Provide the [X, Y] coordinate of the cell's center where the given text is located.  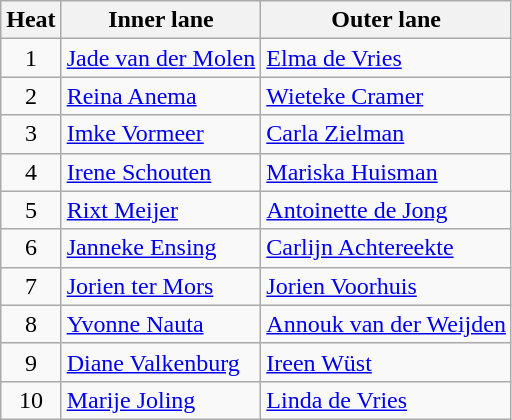
9 [31, 362]
Jorien ter Mors [161, 286]
10 [31, 400]
5 [31, 210]
7 [31, 286]
Ireen Wüst [386, 362]
Reina Anema [161, 96]
Annouk van der Weijden [386, 324]
Carla Zielman [386, 134]
Janneke Ensing [161, 248]
Heat [31, 20]
Imke Vormeer [161, 134]
6 [31, 248]
Wieteke Cramer [386, 96]
Jorien Voorhuis [386, 286]
Diane Valkenburg [161, 362]
3 [31, 134]
Mariska Huisman [386, 172]
Irene Schouten [161, 172]
Inner lane [161, 20]
Carlijn Achtereekte [386, 248]
Antoinette de Jong [386, 210]
2 [31, 96]
Outer lane [386, 20]
Jade van der Molen [161, 58]
Elma de Vries [386, 58]
Yvonne Nauta [161, 324]
4 [31, 172]
Linda de Vries [386, 400]
Rixt Meijer [161, 210]
8 [31, 324]
1 [31, 58]
Marije Joling [161, 400]
